Capture the cell that displays the provided text and extract its (x, y) central coordinate. 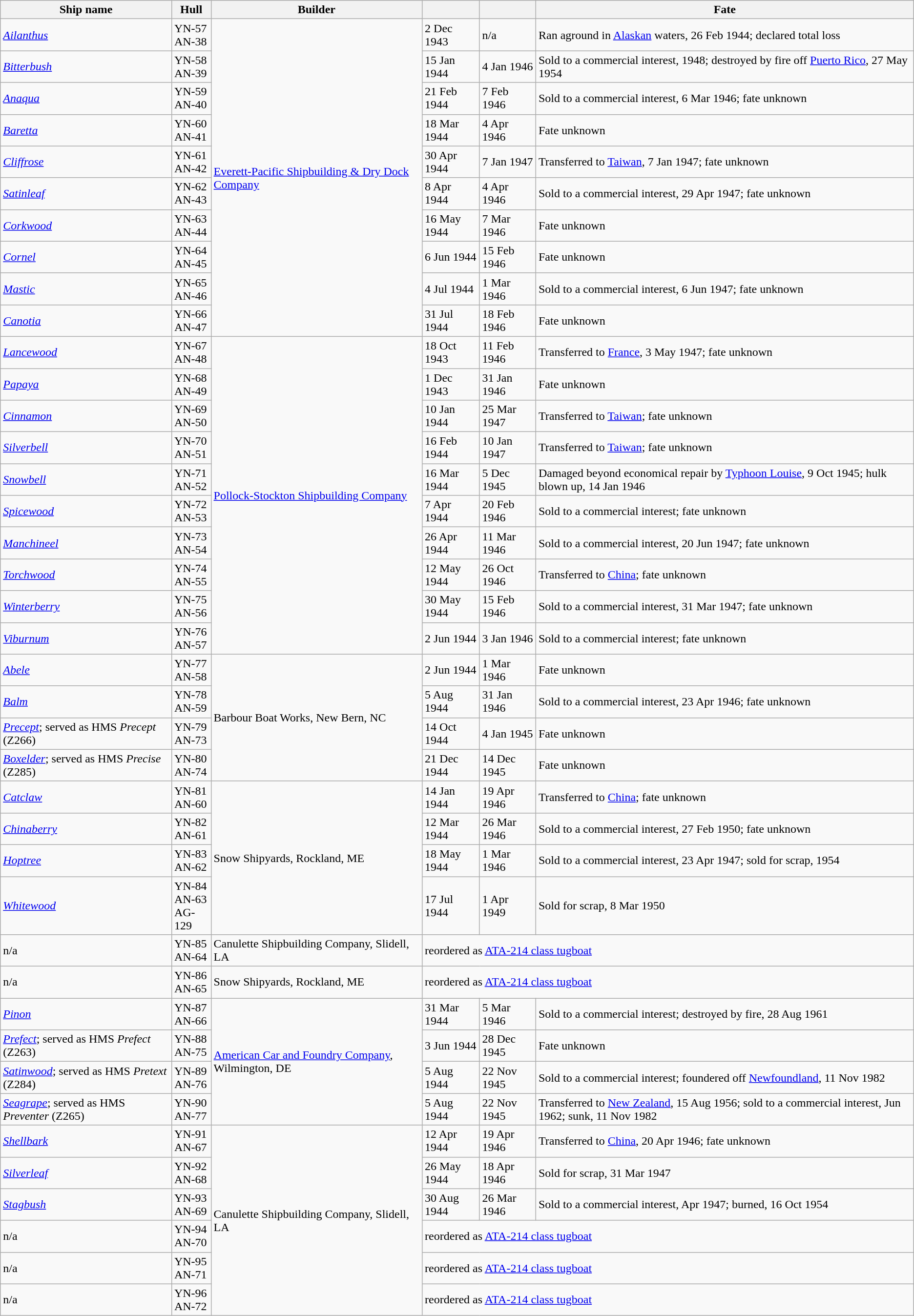
Precept; served as HMS Precept (Z266) (86, 733)
Transferred to France, 3 May 1947; fate unknown (725, 352)
30 May 1944 (451, 606)
YN-89AN-76 (191, 1078)
12 Apr 1944 (451, 1141)
Prefect; served as HMS Prefect (Z263) (86, 1046)
7 Jan 1947 (508, 162)
21 Dec 1944 (451, 765)
YN-90AN-77 (191, 1109)
Hoptree (86, 860)
Satinwood; served as HMS Pretext (Z284) (86, 1078)
YN-74AN-55 (191, 575)
7 Feb 1946 (508, 99)
2 Dec 1943 (451, 35)
YN-57AN-38 (191, 35)
28 Dec 1945 (508, 1046)
YN-95AN-71 (191, 1268)
Transferred to New Zealand, 15 Aug 1956; sold to a commercial interest, Jun 1962; sunk, 11 Nov 1982 (725, 1109)
Silverbell (86, 448)
5 Mar 1946 (508, 1014)
12 May 1944 (451, 575)
3 Jun 1944 (451, 1046)
Snowbell (86, 479)
Ailanthus (86, 35)
Boxelder; served as HMS Precise (Z285) (86, 765)
1 Apr 1949 (508, 906)
YN-65AN-46 (191, 289)
Catclaw (86, 797)
Cliffrose (86, 162)
Everett-Pacific Shipbuilding & Dry Dock Company (316, 178)
Whitewood (86, 906)
Barbour Boat Works, New Bern, NC (316, 718)
Transferred to China, 20 Apr 1946; fate unknown (725, 1141)
6 Jun 1944 (451, 257)
Pollock-Stockton Shipbuilding Company (316, 495)
Anaqua (86, 99)
Fate (725, 10)
YN-60AN-41 (191, 130)
8 Apr 1944 (451, 193)
16 Mar 1944 (451, 479)
14 Oct 1944 (451, 733)
Hull (191, 10)
31 Mar 1944 (451, 1014)
26 May 1944 (451, 1172)
YN-93AN-69 (191, 1205)
Sold to a commercial interest, 27 Feb 1950; fate unknown (725, 829)
YN-83AN-62 (191, 860)
18 Mar 1944 (451, 130)
YN-73AN-54 (191, 543)
Cornel (86, 257)
YN-79AN-73 (191, 733)
Balm (86, 702)
American Car and Foundry Company, Wilmington, DE (316, 1062)
YN-70AN-51 (191, 448)
11 Feb 1946 (508, 352)
YN-92AN-68 (191, 1172)
Sold to a commercial interest, 20 Jun 1947; fate unknown (725, 543)
YN-88AN-75 (191, 1046)
YN-86AN-65 (191, 982)
Sold to a commercial interest, 6 Jun 1947; fate unknown (725, 289)
YN-76AN-57 (191, 638)
Sold to a commercial interest, 29 Apr 1947; fate unknown (725, 193)
12 Mar 1944 (451, 829)
26 Oct 1946 (508, 575)
YN-59AN-40 (191, 99)
YN-75AN-56 (191, 606)
Abele (86, 670)
Winterberry (86, 606)
Silverleaf (86, 1172)
YN-61AN-42 (191, 162)
YN-80AN-74 (191, 765)
1 Dec 1943 (451, 384)
YN-84AN-63AG-129 (191, 906)
Damaged beyond economical repair by Typhoon Louise, 9 Oct 1945; hulk blown up, 14 Jan 1946 (725, 479)
YN-96AN-72 (191, 1299)
Shellbark (86, 1141)
31 Jul 1944 (451, 320)
17 Jul 1944 (451, 906)
14 Jan 1944 (451, 797)
YN-81AN-60 (191, 797)
30 Apr 1944 (451, 162)
7 Apr 1944 (451, 512)
YN-62AN-43 (191, 193)
YN-85AN-64 (191, 951)
YN-66AN-47 (191, 320)
Sold to a commercial interest, 1948; destroyed by fire off Puerto Rico, 27 May 1954 (725, 66)
18 Apr 1946 (508, 1172)
18 Feb 1946 (508, 320)
16 Feb 1944 (451, 448)
YN-58AN-39 (191, 66)
4 Jul 1944 (451, 289)
30 Aug 1944 (451, 1205)
Sold for scrap, 8 Mar 1950 (725, 906)
Canotia (86, 320)
3 Jan 1946 (508, 638)
YN-82AN-61 (191, 829)
Ran aground in Alaskan waters, 26 Feb 1944; declared total loss (725, 35)
21 Feb 1944 (451, 99)
Builder (316, 10)
Sold to a commercial interest, 23 Apr 1946; fate unknown (725, 702)
YN-87AN-66 (191, 1014)
7 Mar 1946 (508, 226)
16 May 1944 (451, 226)
Cinnamon (86, 416)
YN-72AN-53 (191, 512)
Chinaberry (86, 829)
YN-71AN-52 (191, 479)
18 Oct 1943 (451, 352)
YN-77AN-58 (191, 670)
Manchineel (86, 543)
YN-78AN-59 (191, 702)
YN-94AN-70 (191, 1236)
26 Apr 1944 (451, 543)
20 Feb 1946 (508, 512)
Spicewood (86, 512)
11 Mar 1946 (508, 543)
Corkwood (86, 226)
Bitterbush (86, 66)
Lancewood (86, 352)
YN-68AN-49 (191, 384)
Torchwood (86, 575)
Pinon (86, 1014)
Sold to a commercial interest, 6 Mar 1946; fate unknown (725, 99)
Transferred to Taiwan, 7 Jan 1947; fate unknown (725, 162)
Sold to a commercial interest, Apr 1947; burned, 16 Oct 1954 (725, 1205)
Satinleaf (86, 193)
YN-67AN-48 (191, 352)
5 Dec 1945 (508, 479)
YN-63AN-44 (191, 226)
Sold for scrap, 31 Mar 1947 (725, 1172)
15 Jan 1944 (451, 66)
YN-91AN-67 (191, 1141)
Seagrape; served as HMS Preventer (Z265) (86, 1109)
10 Jan 1947 (508, 448)
Mastic (86, 289)
Sold to a commercial interest; destroyed by fire, 28 Aug 1961 (725, 1014)
Sold to a commercial interest; foundered off Newfoundland, 11 Nov 1982 (725, 1078)
YN-69AN-50 (191, 416)
4 Jan 1945 (508, 733)
4 Jan 1946 (508, 66)
14 Dec 1945 (508, 765)
YN-64AN-45 (191, 257)
Stagbush (86, 1205)
Viburnum (86, 638)
10 Jan 1944 (451, 416)
18 May 1944 (451, 860)
Sold to a commercial interest, 23 Apr 1947; sold for scrap, 1954 (725, 860)
Papaya (86, 384)
Sold to a commercial interest, 31 Mar 1947; fate unknown (725, 606)
Ship name (86, 10)
Baretta (86, 130)
25 Mar 1947 (508, 416)
